Pinpoint the cell where the given text exists, returning its [x, y] midpoint coordinate. 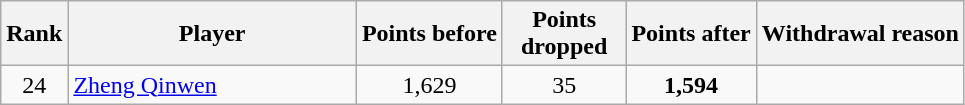
1,629 [429, 85]
Zheng Qinwen [212, 85]
35 [564, 85]
Withdrawal reason [860, 34]
Points after [691, 34]
1,594 [691, 85]
24 [34, 85]
Points before [429, 34]
Player [212, 34]
Points dropped [564, 34]
Rank [34, 34]
